From the cell containing the given text, extract its center point as (x, y) coordinate. 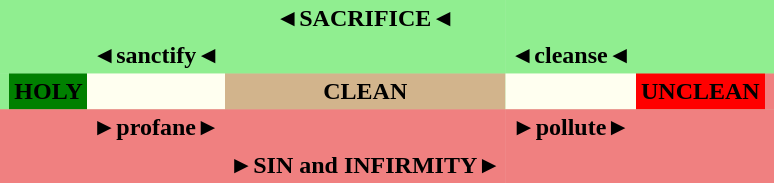
►SIN and INFIRMITY► (366, 164)
◄sanctify◄ (156, 56)
UNCLEAN (700, 92)
◄cleanse◄ (571, 56)
◄SACRIFICE◄ (366, 18)
CLEAN (366, 92)
►profane► (156, 128)
HOLY (49, 92)
►pollute► (571, 128)
